For the text-containing cell, return its midpoint in (x, y) coordinate format. 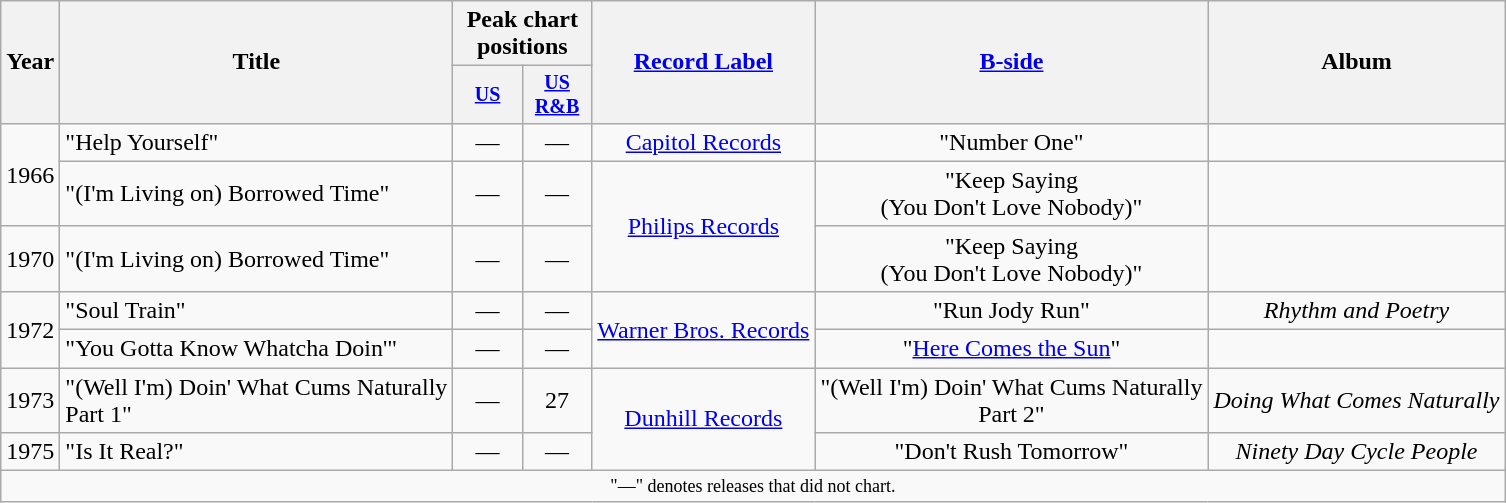
Capitol Records (704, 142)
"(Well I'm) Doin' What Cums NaturallyPart 2" (1012, 400)
"Number One" (1012, 142)
Warner Bros. Records (704, 329)
"Soul Train" (256, 310)
US (488, 94)
1970 (30, 258)
"Here Comes the Sun" (1012, 349)
Dunhill Records (704, 420)
"Is It Real?" (256, 452)
"You Gotta Know Whatcha Doin'" (256, 349)
Title (256, 62)
1973 (30, 400)
Philips Records (704, 226)
27 (556, 400)
"(Well I'm) Doin' What Cums NaturallyPart 1" (256, 400)
Ninety Day Cycle People (1356, 452)
B-side (1012, 62)
1975 (30, 452)
"Run Jody Run" (1012, 310)
Doing What Comes Naturally (1356, 400)
Peak chartpositions (522, 34)
1966 (30, 174)
Album (1356, 62)
"—" denotes releases that did not chart. (753, 486)
USR&B (556, 94)
Year (30, 62)
"Don't Rush Tomorrow" (1012, 452)
Record Label (704, 62)
1972 (30, 329)
Rhythm and Poetry (1356, 310)
"Help Yourself" (256, 142)
